Return the (x, y) coordinate for the center point of the cell that contains the specified text.  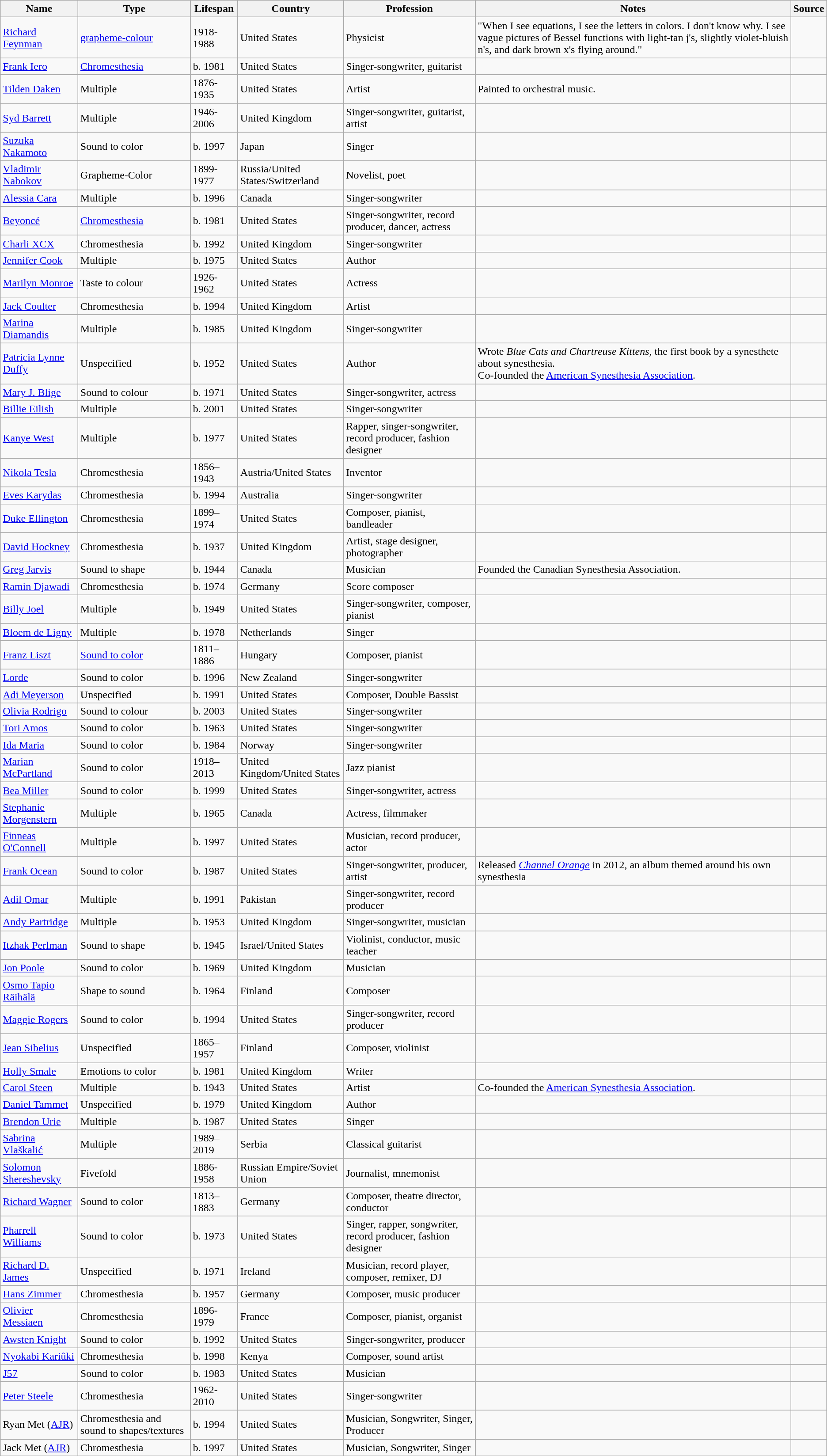
Singer-songwriter, producer (410, 1339)
b. 1937 (214, 547)
1946-2006 (214, 118)
New Zealand (291, 677)
1865–1957 (214, 1048)
1886-1958 (214, 1173)
Composer, pianist, bandleader (410, 518)
b. 1945 (214, 945)
1899-1977 (214, 175)
Singer-songwriter, guitarist (410, 66)
Kenya (291, 1356)
b. 1957 (214, 1294)
Inventor (410, 473)
Jack Coulter (39, 306)
Name (39, 9)
Frank Iero (39, 66)
Serbia (291, 1144)
1876-1935 (214, 89)
Founded the Canadian Synesthesia Association. (633, 570)
United Kingdom/United States (291, 768)
David Hockney (39, 547)
Solomon Shereshevsky (39, 1173)
Netherlands (291, 632)
Ryan Met (AJR) (39, 1425)
Israel/United States (291, 945)
Composer, violinist (410, 1048)
Composer, sound artist (410, 1356)
Actress, filmmaker (410, 813)
Patricia Lynne Duffy (39, 364)
Carol Steen (39, 1088)
Norway (291, 745)
Writer (410, 1071)
Tori Amos (39, 728)
Composer, Double Bassist (410, 694)
1811–1886 (214, 655)
J57 (39, 1373)
Olivier Messiaen (39, 1317)
Score composer (410, 586)
b. 1963 (214, 728)
Itzhak Perlman (39, 945)
Duke Ellington (39, 518)
Lifespan (214, 9)
Painted to orchestral music. (633, 89)
Artist, stage designer, photographer (410, 547)
b. 1977 (214, 438)
Singer-songwriter, guitarist, artist (410, 118)
Classical guitarist (410, 1144)
Pharrell Williams (39, 1236)
b. 1998 (214, 1356)
b. 1985 (214, 329)
Finneas O'Connell (39, 842)
Shape to sound (134, 991)
Wrote Blue Cats and Chartreuse Kittens, the first book by a synesthete about synesthesia.Co-founded the American Synesthesia Association. (633, 364)
Violinist, conductor, music teacher (410, 945)
Type (134, 9)
France (291, 1317)
Composer, music producer (410, 1294)
Australia (291, 495)
Charli XCX (39, 243)
Jazz pianist (410, 768)
Ramin Djawadi (39, 586)
1918-1988 (214, 38)
Rapper, singer-songwriter, record producer, fashion designer (410, 438)
Jean Sibelius (39, 1048)
Bea Miller (39, 791)
Pakistan (291, 900)
Chromesthesia and sound to shapes/textures (134, 1425)
Eves Karydas (39, 495)
1896-1979 (214, 1317)
Emotions to color (134, 1071)
Billie Eilish (39, 409)
b. 1973 (214, 1236)
Lorde (39, 677)
Vladimir Nabokov (39, 175)
Composer, theatre director, conductor (410, 1202)
b. 2003 (214, 711)
Composer (410, 991)
Musician, record producer, actor (410, 842)
Musician, record player, composer, remixer, DJ (410, 1271)
b. 1952 (214, 364)
Composer, pianist (410, 655)
Austria/United States (291, 473)
Novelist, poet (410, 175)
Andy Partridge (39, 922)
Richard Feynman (39, 38)
Profession (410, 9)
Journalist, mnemonist (410, 1173)
Ida Maria (39, 745)
Adil Omar (39, 900)
b. 1978 (214, 632)
Composer, pianist, organist (410, 1317)
Actress (410, 283)
b. 1969 (214, 968)
Billy Joel (39, 609)
b. 1965 (214, 813)
Musician, Songwriter, Singer, Producer (410, 1425)
Physicist (410, 38)
Hans Zimmer (39, 1294)
1989–2019 (214, 1144)
Singer-songwriter, musician (410, 922)
Russia/United States/Switzerland (291, 175)
Richard Wagner (39, 1202)
Grapheme-Color (134, 175)
Maggie Rogers (39, 1019)
Nikola Tesla (39, 473)
Bloem de Ligny (39, 632)
b. 1984 (214, 745)
Singer, rapper, songwriter, record producer, fashion designer (410, 1236)
1813–1883 (214, 1202)
Hungary (291, 655)
Jon Poole (39, 968)
1926-1962 (214, 283)
Franz Liszt (39, 655)
Singer-songwriter, composer, pianist (410, 609)
b. 1943 (214, 1088)
Marina Diamandis (39, 329)
Awsten Knight (39, 1339)
b. 1974 (214, 586)
Alessia Cara (39, 198)
Nyokabi Kariûki (39, 1356)
Co-founded the American Synesthesia Association. (633, 1088)
Jack Met (AJR) (39, 1447)
Daniel Tammet (39, 1105)
Notes (633, 9)
Sabrina Vlaškalić (39, 1144)
b. 2001 (214, 409)
Richard D. James (39, 1271)
1856–1943 (214, 473)
Musician, Songwriter, Singer (410, 1447)
Tilden Daken (39, 89)
Marilyn Monroe (39, 283)
b. 1953 (214, 922)
Taste to colour (134, 283)
Frank Ocean (39, 871)
b. 1979 (214, 1105)
Singer-songwriter, record producer, dancer, actress (410, 221)
Osmo Tapio Räihälä (39, 991)
b. 1983 (214, 1373)
Peter Steele (39, 1395)
Suzuka Nakamoto (39, 147)
1962-2010 (214, 1395)
Syd Barrett (39, 118)
Mary J. Blige (39, 392)
1918–2013 (214, 768)
grapheme-colour (134, 38)
b. 1949 (214, 609)
Country (291, 9)
Russian Empire/Soviet Union (291, 1173)
Released Channel Orange in 2012, an album themed around his own synesthesia (633, 871)
Source (808, 9)
b. 1975 (214, 260)
Stephanie Morgenstern (39, 813)
b. 1964 (214, 991)
Brendon Urie (39, 1121)
Jennifer Cook (39, 260)
b. 1999 (214, 791)
Marian McPartland (39, 768)
Greg Jarvis (39, 570)
Ireland (291, 1271)
Singer-songwriter, producer, artist (410, 871)
Beyoncé (39, 221)
1899–1974 (214, 518)
Fivefold (134, 1173)
Japan (291, 147)
Holly Smale (39, 1071)
Olivia Rodrigo (39, 711)
Adi Meyerson (39, 694)
b. 1944 (214, 570)
Kanye West (39, 438)
